Provide the (x, y) coordinate of the cell's center where the given text is located.  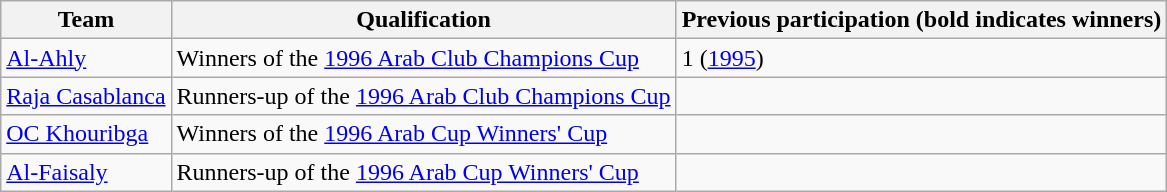
Qualification (424, 20)
OC Khouribga (86, 134)
Raja Casablanca (86, 96)
Runners-up of the 1996 Arab Club Champions Cup (424, 96)
Team (86, 20)
Al-Faisaly (86, 172)
Winners of the 1996 Arab Cup Winners' Cup (424, 134)
Al-Ahly (86, 58)
Runners-up of the 1996 Arab Cup Winners' Cup (424, 172)
Winners of the 1996 Arab Club Champions Cup (424, 58)
1 (1995) (922, 58)
Previous participation (bold indicates winners) (922, 20)
